Determine the [X, Y] coordinate at the center of the cell enclosing the given text.  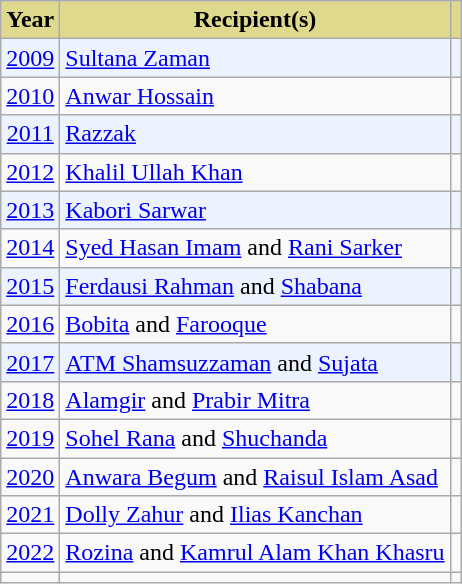
2017 [30, 362]
2022 [30, 553]
Syed Hasan Imam and Rani Sarker [255, 248]
Alamgir and Prabir Mitra [255, 400]
2011 [30, 134]
Kabori Sarwar [255, 210]
2018 [30, 400]
Year [30, 20]
Anwara Begum and Raisul Islam Asad [255, 477]
Dolly Zahur and Ilias Kanchan [255, 515]
2009 [30, 58]
Razzak [255, 134]
Bobita and Farooque [255, 324]
2013 [30, 210]
Sohel Rana and Shuchanda [255, 438]
Rozina and Kamrul Alam Khan Khasru [255, 553]
2019 [30, 438]
Recipient(s) [255, 20]
2020 [30, 477]
Sultana Zaman [255, 58]
Anwar Hossain [255, 96]
2016 [30, 324]
2015 [30, 286]
2012 [30, 172]
ATM Shamsuzzaman and Sujata [255, 362]
2014 [30, 248]
2010 [30, 96]
2021 [30, 515]
Khalil Ullah Khan [255, 172]
Ferdausi Rahman and Shabana [255, 286]
